For the text-containing cell, return its midpoint in (x, y) coordinate format. 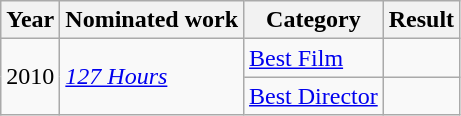
Best Film (314, 58)
2010 (30, 77)
127 Hours (152, 77)
Nominated work (152, 20)
Year (30, 20)
Best Director (314, 96)
Category (314, 20)
Result (421, 20)
